Scan for the cell matching the given text and deliver its [X, Y] coordinate at center. 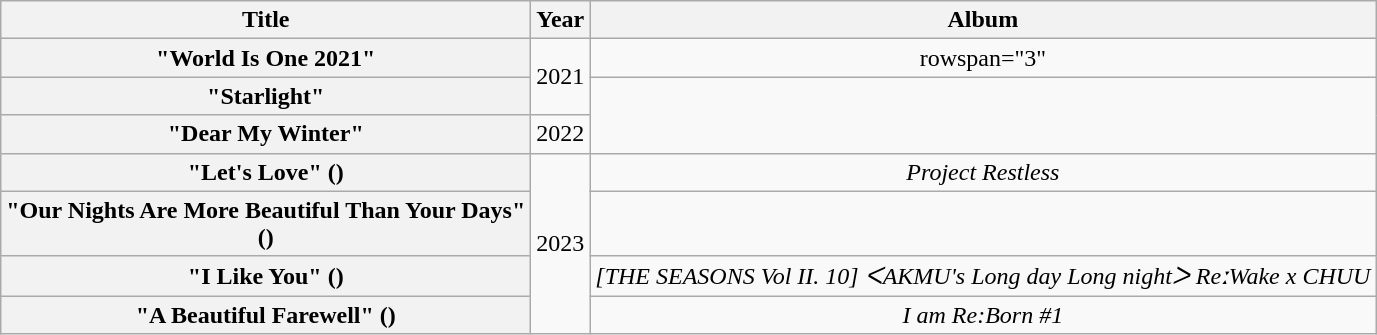
2022 [560, 134]
[THE SEASONS Vol II. 10] ᐸAKMU's Long day Long nightᐳ ReːWake x CHUU [983, 276]
Project Restless [983, 172]
2021 [560, 77]
"World Is One 2021" [266, 58]
"Dear My Winter" [266, 134]
"Our Nights Are More Beautiful Than Your Days" () [266, 224]
"Let's Love" () [266, 172]
"A Beautiful Farewell" () [266, 315]
I am Re:Born #1 [983, 315]
"Starlight" [266, 96]
2023 [560, 244]
Year [560, 20]
rowspan="3" [983, 58]
Title [266, 20]
Album [983, 20]
"I Like You" () [266, 276]
